Identify which cell holds the provided text, then report its (x, y) central coordinate. 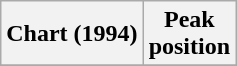
Chart (1994) (72, 34)
Peakposition (189, 34)
